From the cell containing the given text, extract its center point as (X, Y) coordinate. 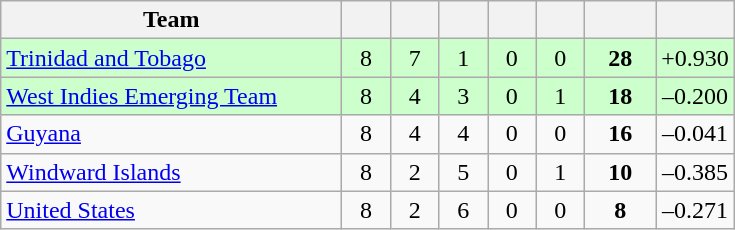
–0.385 (696, 172)
16 (620, 134)
7 (414, 58)
+0.930 (696, 58)
3 (464, 96)
18 (620, 96)
10 (620, 172)
Windward Islands (172, 172)
28 (620, 58)
United States (172, 210)
–0.271 (696, 210)
West Indies Emerging Team (172, 96)
6 (464, 210)
Team (172, 20)
–0.041 (696, 134)
5 (464, 172)
Trinidad and Tobago (172, 58)
–0.200 (696, 96)
Guyana (172, 134)
